Find where the given text appears and provide that cell's center as [X, Y] coordinate. 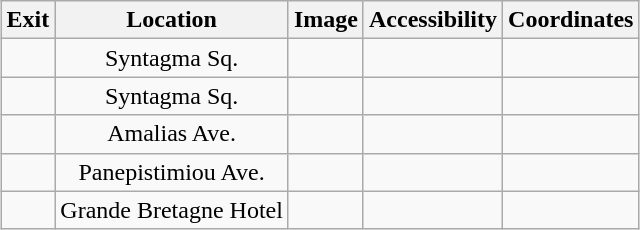
Grande Bretagne Hotel [172, 210]
Amalias Ave. [172, 134]
Location [172, 20]
Exit [28, 20]
Panepistimiou Ave. [172, 172]
Image [326, 20]
Accessibility [432, 20]
Coordinates [571, 20]
